Return the [x, y] coordinate for the center point of the cell that contains the specified text.  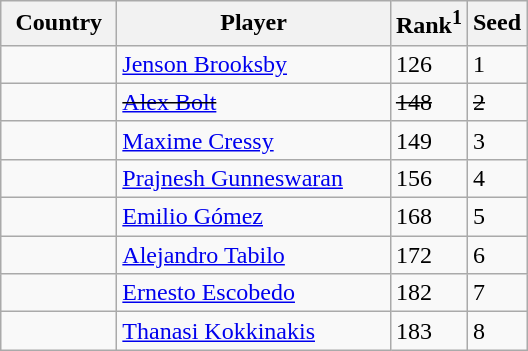
5 [496, 217]
148 [428, 102]
3 [496, 140]
182 [428, 293]
1 [496, 64]
Emilio Gómez [254, 217]
2 [496, 102]
7 [496, 293]
Country [59, 24]
Alex Bolt [254, 102]
149 [428, 140]
183 [428, 331]
172 [428, 255]
126 [428, 64]
Player [254, 24]
4 [496, 178]
Maxime Cressy [254, 140]
Jenson Brooksby [254, 64]
Prajnesh Gunneswaran [254, 178]
Thanasi Kokkinakis [254, 331]
168 [428, 217]
Rank1 [428, 24]
Seed [496, 24]
Ernesto Escobedo [254, 293]
6 [496, 255]
156 [428, 178]
8 [496, 331]
Alejandro Tabilo [254, 255]
